Return the (X, Y) coordinate for the center point of the cell that contains the specified text.  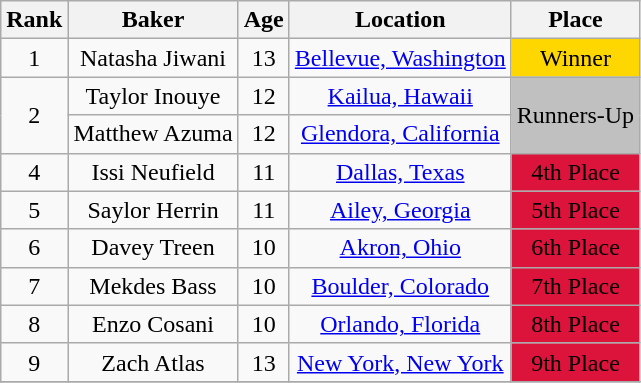
6 (34, 248)
Akron, Ohio (400, 248)
Winner (575, 58)
Saylor Herrin (153, 210)
8th Place (575, 324)
New York, New York (400, 362)
Issi Neufield (153, 172)
Kailua, Hawaii (400, 96)
Taylor Inouye (153, 96)
Dallas, Texas (400, 172)
Runners-Up (575, 115)
5th Place (575, 210)
Mekdes Bass (153, 286)
Glendora, California (400, 134)
9 (34, 362)
Rank (34, 20)
Davey Treen (153, 248)
8 (34, 324)
7th Place (575, 286)
7 (34, 286)
1 (34, 58)
9th Place (575, 362)
5 (34, 210)
Enzo Cosani (153, 324)
Location (400, 20)
Boulder, Colorado (400, 286)
Bellevue, Washington (400, 58)
Orlando, Florida (400, 324)
Ailey, Georgia (400, 210)
Matthew Azuma (153, 134)
Baker (153, 20)
4th Place (575, 172)
Zach Atlas (153, 362)
4 (34, 172)
6th Place (575, 248)
2 (34, 115)
Age (264, 20)
Natasha Jiwani (153, 58)
Place (575, 20)
